Detect which cell encompasses the target text, then output its (x, y) center coordinate. 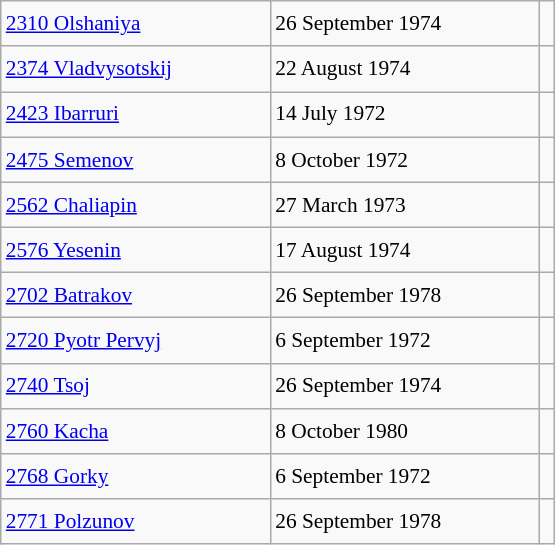
2760 Kacha (136, 430)
22 August 1974 (404, 68)
2562 Chaliapin (136, 204)
2768 Gorky (136, 476)
2702 Batrakov (136, 296)
27 March 1973 (404, 204)
2771 Polzunov (136, 522)
2720 Pyotr Pervyj (136, 340)
2374 Vladvysotskij (136, 68)
14 July 1972 (404, 114)
8 October 1980 (404, 430)
17 August 1974 (404, 250)
2740 Tsoj (136, 386)
8 October 1972 (404, 160)
2475 Semenov (136, 160)
2423 Ibarruri (136, 114)
2310 Olshaniya (136, 24)
2576 Yesenin (136, 250)
